Locate the cell with the specified text and output its (x, y) center coordinate. 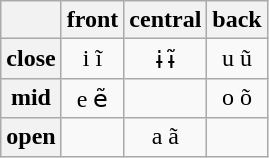
close (31, 59)
e ẽ (92, 98)
back (237, 20)
open (31, 137)
front (92, 20)
ɨ ɨ̃ (166, 59)
a ã (166, 137)
central (166, 20)
mid (31, 98)
i ĩ (92, 59)
o õ (237, 98)
u ũ (237, 59)
